Extract the [X, Y] coordinate from the center of the cell holding the provided text.  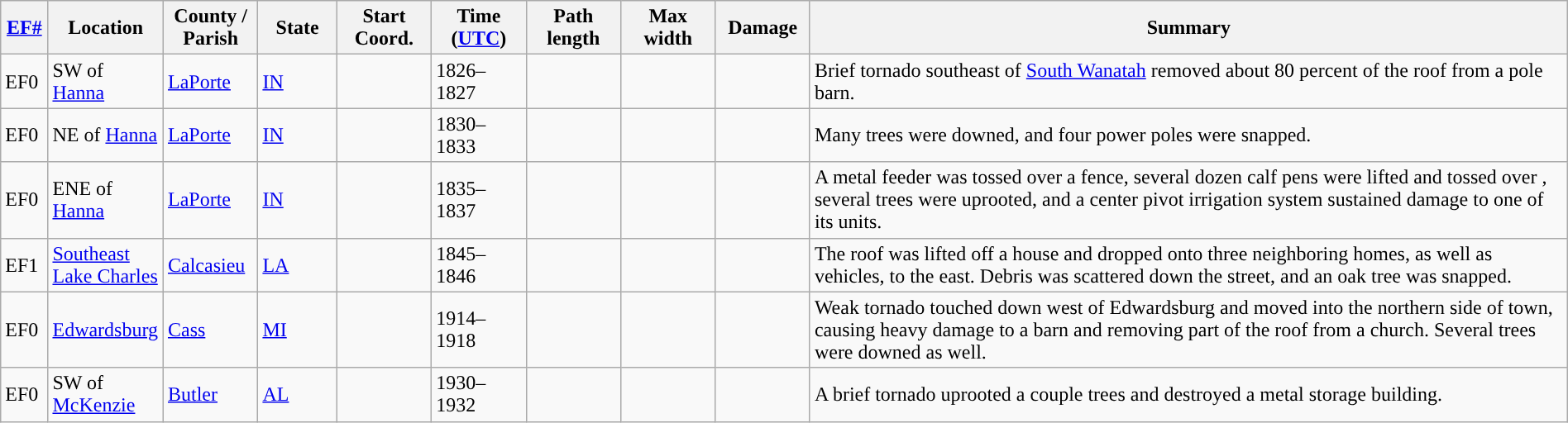
MI [298, 330]
Damage [762, 28]
1845–1846 [479, 264]
1826–1827 [479, 81]
1835–1837 [479, 200]
1930–1932 [479, 395]
Time (UTC) [479, 28]
EF1 [25, 264]
Max width [668, 28]
1830–1833 [479, 135]
EF# [25, 28]
NE of Hanna [106, 135]
1914–1918 [479, 330]
LA [298, 264]
A brief tornado uprooted a couple trees and destroyed a metal storage building. [1188, 395]
Edwardsburg [106, 330]
Many trees were downed, and four power poles were snapped. [1188, 135]
Cass [210, 330]
County / Parish [210, 28]
Summary [1188, 28]
SW of Hanna [106, 81]
Butler [210, 395]
ENE of Hanna [106, 200]
Brief tornado southeast of South Wanatah removed about 80 percent of the roof from a pole barn. [1188, 81]
Start Coord. [384, 28]
State [298, 28]
AL [298, 395]
Calcasieu [210, 264]
Path length [573, 28]
SW of McKenzie [106, 395]
Southeast Lake Charles [106, 264]
Location [106, 28]
